From the cell containing the given text, extract its center point as [x, y] coordinate. 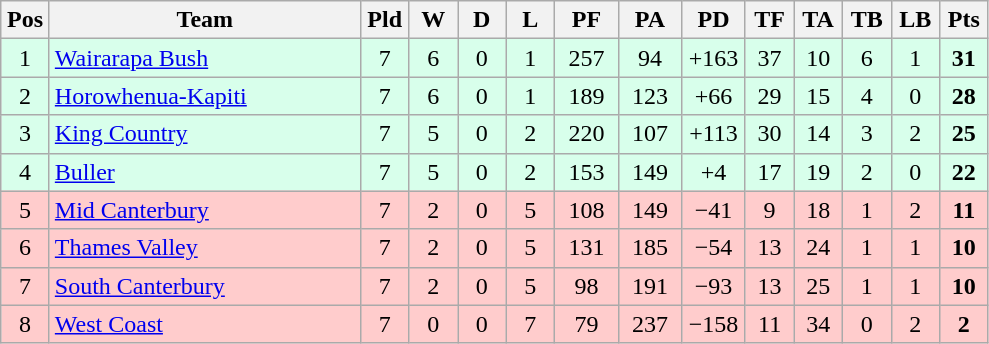
79 [587, 324]
−158 [714, 324]
37 [770, 58]
TA [818, 20]
L [530, 20]
191 [650, 286]
24 [818, 248]
17 [770, 172]
South Canterbury [204, 286]
30 [770, 134]
TF [770, 20]
W [434, 20]
9 [770, 210]
22 [964, 172]
D [482, 20]
19 [818, 172]
Thames Valley [204, 248]
West Coast [204, 324]
Mid Canterbury [204, 210]
15 [818, 96]
Horowhenua-Kapiti [204, 96]
185 [650, 248]
+66 [714, 96]
153 [587, 172]
Pts [964, 20]
PD [714, 20]
PA [650, 20]
257 [587, 58]
Pld [384, 20]
+4 [714, 172]
LB [916, 20]
34 [818, 324]
108 [587, 210]
29 [770, 96]
123 [650, 96]
189 [587, 96]
TB [866, 20]
Team [204, 20]
31 [964, 58]
220 [587, 134]
98 [587, 286]
+163 [714, 58]
14 [818, 134]
King Country [204, 134]
−41 [714, 210]
28 [964, 96]
+113 [714, 134]
8 [26, 324]
−93 [714, 286]
94 [650, 58]
−54 [714, 248]
PF [587, 20]
237 [650, 324]
Wairarapa Bush [204, 58]
131 [587, 248]
107 [650, 134]
18 [818, 210]
Buller [204, 172]
Pos [26, 20]
